Output the [x, y] coordinate of the center of the cell containing the given text.  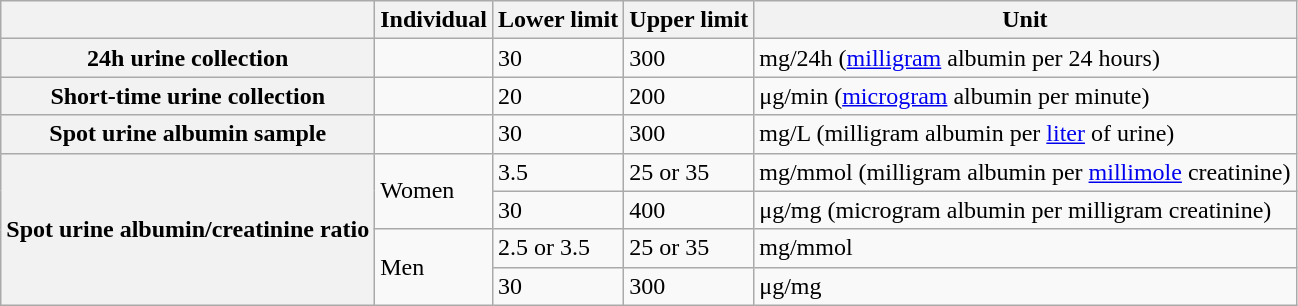
Men [434, 267]
Lower limit [558, 20]
μg/min (microgram albumin per minute) [1025, 96]
Spot urine albumin sample [188, 134]
Short-time urine collection [188, 96]
400 [689, 210]
3.5 [558, 172]
Women [434, 191]
Upper limit [689, 20]
200 [689, 96]
Unit [1025, 20]
mg/mmol [1025, 248]
μg/mg (microgram albumin per milligram creatinine) [1025, 210]
mg/L (milligram albumin per liter of urine) [1025, 134]
Individual [434, 20]
24h urine collection [188, 58]
20 [558, 96]
Spot urine albumin/creatinine ratio [188, 229]
mg/24h (milligram albumin per 24 hours) [1025, 58]
mg/mmol (milligram albumin per millimole creatinine) [1025, 172]
μg/mg [1025, 286]
2.5 or 3.5 [558, 248]
